Pinpoint the cell where the given text exists, returning its (X, Y) midpoint coordinate. 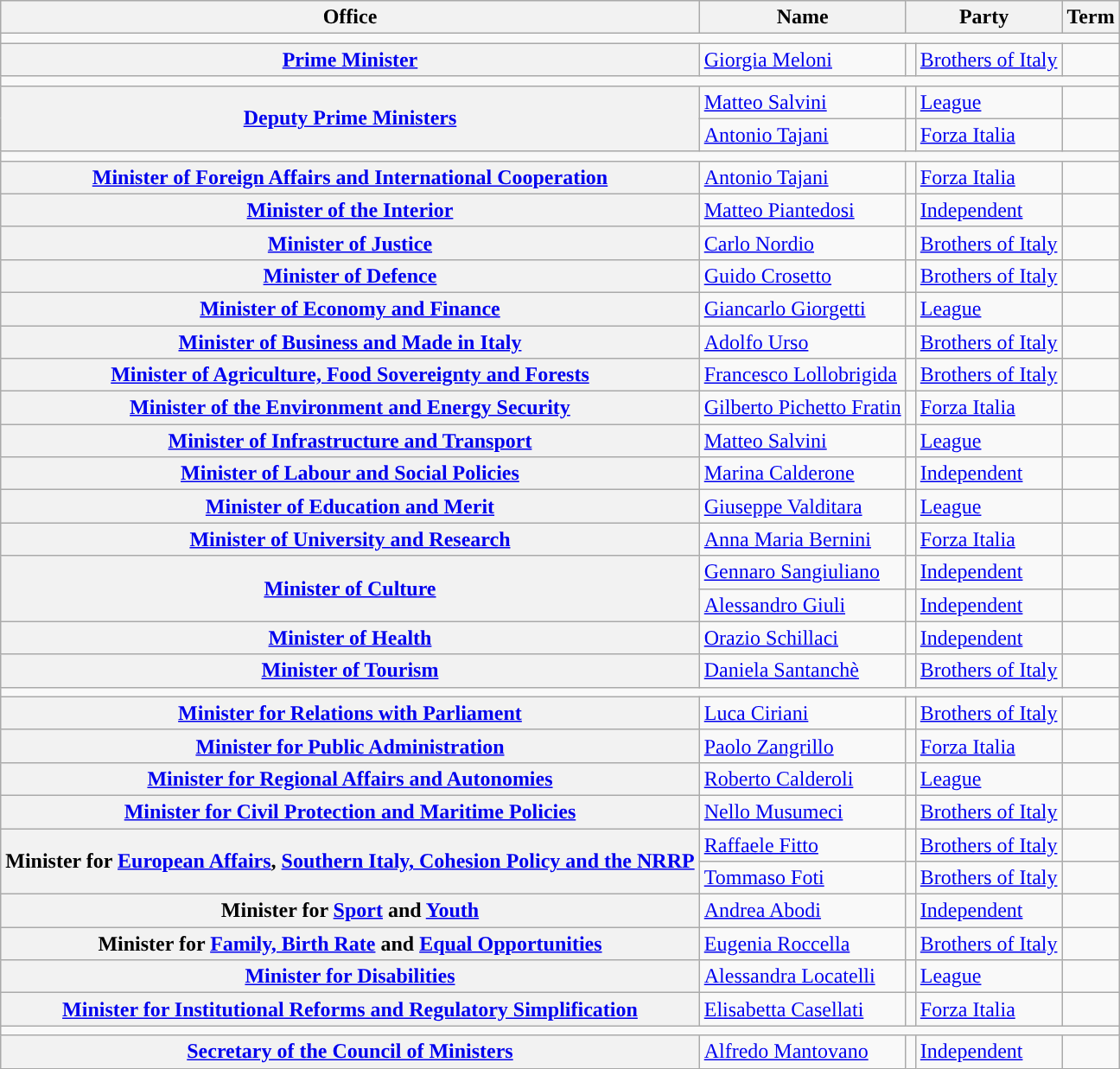
Minister for Family, Birth Rate and Equal Opportunities (350, 944)
Matteo Piantedosi (802, 210)
Term (1091, 17)
Minister for Relations with Parliament (350, 713)
Minister for Civil Protection and Maritime Policies (350, 811)
Raffaele Fitto (802, 844)
Paolo Zangrillo (802, 746)
Minister of Labour and Social Policies (350, 474)
Guido Crosetto (802, 276)
Minister of Tourism (350, 671)
Roberto Calderoli (802, 779)
Eugenia Roccella (802, 944)
Minister of Defence (350, 276)
Carlo Nordio (802, 243)
Tommaso Foti (802, 878)
Giorgia Meloni (802, 60)
Name (802, 17)
Andrea Abodi (802, 911)
Francesco Lollobrigida (802, 375)
Nello Musumeci (802, 811)
Marina Calderone (802, 474)
Secretary of the Council of Ministers (350, 1052)
Luca Ciriani (802, 713)
Minister of Agriculture, Food Sovereignty and Forests (350, 375)
Minister of Justice (350, 243)
Minister of the Environment and Energy Security (350, 408)
Minister of Economy and Finance (350, 309)
Minister for Sport and Youth (350, 911)
Minister of Infrastructure and Transport (350, 441)
Alessandra Locatelli (802, 977)
Gennaro Sangiuliano (802, 572)
Alfredo Mantovano (802, 1052)
Minister for Public Administration (350, 746)
Minister of Health (350, 638)
Minister for Disabilities (350, 977)
Gilberto Pichetto Fratin (802, 408)
Giuseppe Valditara (802, 506)
Minister of Foreign Affairs and International Cooperation (350, 177)
Party (983, 17)
Minister for Institutional Reforms and Regulatory Simplification (350, 1009)
Minister of Education and Merit (350, 506)
Minister of Business and Made in Italy (350, 341)
Deputy Prime Ministers (350, 118)
Daniela Santanchè (802, 671)
Adolfo Urso (802, 341)
Anna Maria Bernini (802, 539)
Office (350, 17)
Alessandro Giuli (802, 605)
Giancarlo Giorgetti (802, 309)
Minister of the Interior (350, 210)
Minister of University and Research (350, 539)
Prime Minister (350, 60)
Minister of Culture (350, 589)
Minister for Regional Affairs and Autonomies (350, 779)
Elisabetta Casellati (802, 1009)
Orazio Schillaci (802, 638)
Minister for European Affairs, Southern Italy, Cohesion Policy and the NRRP (350, 861)
